Determine the (X, Y) coordinate at the center of the cell enclosing the given text.  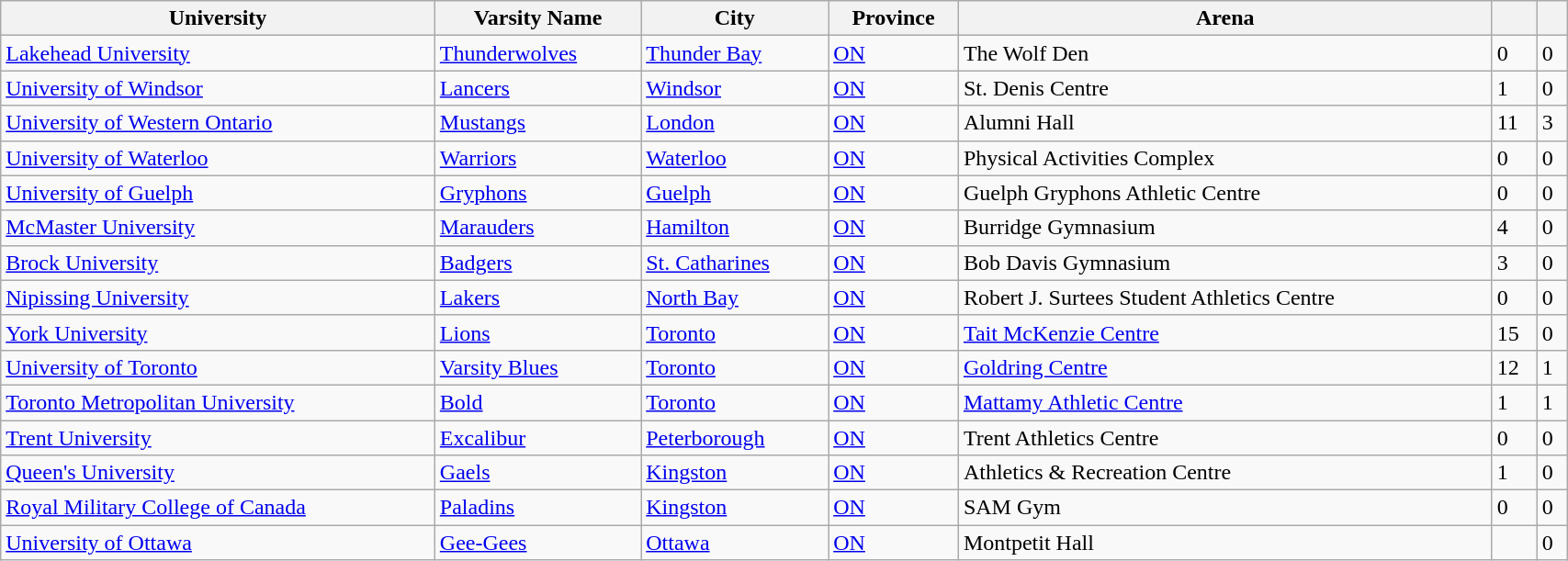
Warriors (537, 158)
Gaels (537, 473)
Queen's University (219, 473)
Toronto Metropolitan University (219, 402)
Bob Davis Gymnasium (1225, 263)
Windsor (735, 88)
Excalibur (537, 438)
Brock University (219, 263)
Thunderwolves (537, 53)
St. Denis Centre (1225, 88)
4 (1514, 228)
St. Catharines (735, 263)
University of Guelph (219, 193)
Lakers (537, 297)
Gryphons (537, 193)
University of Windsor (219, 88)
SAM Gym (1225, 508)
The Wolf Den (1225, 53)
Alumni Hall (1225, 123)
Lions (537, 332)
Tait McKenzie Centre (1225, 332)
City (735, 18)
Lancers (537, 88)
15 (1514, 332)
Guelph (735, 193)
London (735, 123)
Hamilton (735, 228)
University of Western Ontario (219, 123)
Royal Military College of Canada (219, 508)
North Bay (735, 297)
Paladins (537, 508)
University of Ottawa (219, 543)
Gee-Gees (537, 543)
Nipissing University (219, 297)
Waterloo (735, 158)
University of Waterloo (219, 158)
York University (219, 332)
Varsity Name (537, 18)
Bold (537, 402)
Trent Athletics Centre (1225, 438)
Montpetit Hall (1225, 543)
12 (1514, 367)
Ottawa (735, 543)
Burridge Gymnasium (1225, 228)
Marauders (537, 228)
11 (1514, 123)
Mattamy Athletic Centre (1225, 402)
Province (894, 18)
University (219, 18)
Guelph Gryphons Athletic Centre (1225, 193)
Lakehead University (219, 53)
Mustangs (537, 123)
Physical Activities Complex (1225, 158)
Athletics & Recreation Centre (1225, 473)
Arena (1225, 18)
University of Toronto (219, 367)
Goldring Centre (1225, 367)
Trent University (219, 438)
Varsity Blues (537, 367)
Robert J. Surtees Student Athletics Centre (1225, 297)
Peterborough (735, 438)
Thunder Bay (735, 53)
McMaster University (219, 228)
Badgers (537, 263)
